Provide the [X, Y] coordinate of the cell's center where the given text is located.  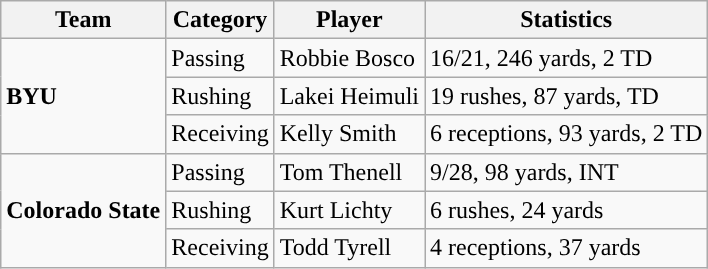
Kurt Lichty [349, 210]
Lakei Heimuli [349, 96]
Todd Tyrell [349, 248]
6 rushes, 24 yards [566, 210]
Tom Thenell [349, 172]
BYU [84, 96]
Category [220, 20]
Robbie Bosco [349, 58]
Colorado State [84, 210]
Player [349, 20]
6 receptions, 93 yards, 2 TD [566, 134]
Kelly Smith [349, 134]
4 receptions, 37 yards [566, 248]
Statistics [566, 20]
19 rushes, 87 yards, TD [566, 96]
Team [84, 20]
9/28, 98 yards, INT [566, 172]
16/21, 246 yards, 2 TD [566, 58]
